Provide the [x, y] coordinate of the cell's center where the given text is located.  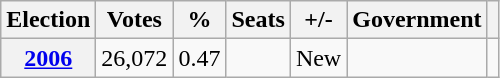
% [200, 20]
+/- [318, 20]
New [318, 58]
Votes [134, 20]
2006 [48, 58]
Election [48, 20]
Seats [258, 20]
0.47 [200, 58]
Government [417, 20]
26,072 [134, 58]
